Detect which cell encompasses the target text, then output its (X, Y) center coordinate. 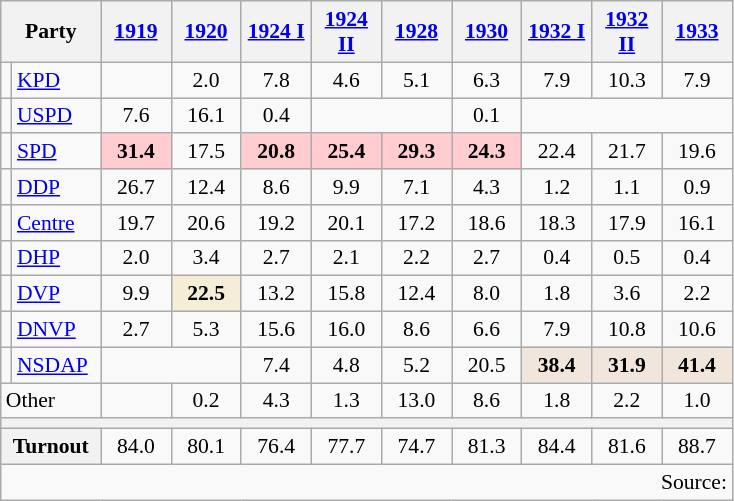
19.7 (136, 223)
74.7 (416, 447)
17.2 (416, 223)
4.6 (346, 80)
DDP (56, 187)
NSDAP (56, 365)
84.0 (136, 447)
DVP (56, 294)
20.6 (206, 223)
1933 (697, 32)
13.2 (276, 294)
38.4 (557, 365)
22.5 (206, 294)
1932 I (557, 32)
5.2 (416, 365)
22.4 (557, 152)
1930 (487, 32)
26.7 (136, 187)
7.6 (136, 116)
1924 II (346, 32)
7.1 (416, 187)
1.3 (346, 401)
88.7 (697, 447)
6.3 (487, 80)
8.0 (487, 294)
81.3 (487, 447)
20.8 (276, 152)
DHP (56, 258)
81.6 (627, 447)
84.4 (557, 447)
Party (51, 32)
29.3 (416, 152)
10.3 (627, 80)
2.1 (346, 258)
20.5 (487, 365)
1.2 (557, 187)
3.4 (206, 258)
77.7 (346, 447)
17.9 (627, 223)
17.5 (206, 152)
25.4 (346, 152)
7.4 (276, 365)
19.6 (697, 152)
Other (51, 401)
13.0 (416, 401)
16.0 (346, 330)
21.7 (627, 152)
5.3 (206, 330)
41.4 (697, 365)
1932 II (627, 32)
Turnout (51, 447)
1928 (416, 32)
DNVP (56, 330)
7.8 (276, 80)
10.6 (697, 330)
4.8 (346, 365)
80.1 (206, 447)
Source: (366, 482)
18.3 (557, 223)
6.6 (487, 330)
3.6 (627, 294)
10.8 (627, 330)
19.2 (276, 223)
15.8 (346, 294)
5.1 (416, 80)
USPD (56, 116)
76.4 (276, 447)
Centre (56, 223)
31.4 (136, 152)
1.1 (627, 187)
KPD (56, 80)
1924 I (276, 32)
24.3 (487, 152)
20.1 (346, 223)
1.0 (697, 401)
SPD (56, 152)
18.6 (487, 223)
0.1 (487, 116)
1919 (136, 32)
15.6 (276, 330)
0.5 (627, 258)
0.2 (206, 401)
1920 (206, 32)
31.9 (627, 365)
0.9 (697, 187)
